From the cell containing the given text, extract its center point as (x, y) coordinate. 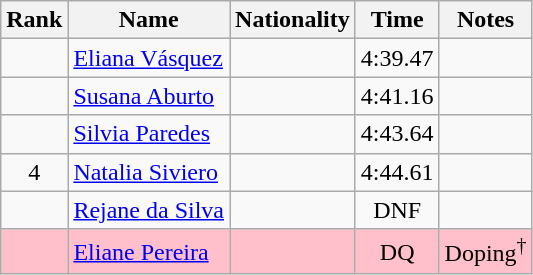
Nationality (293, 20)
4:39.47 (397, 58)
Susana Aburto (149, 96)
Rejane da Silva (149, 210)
Doping† (486, 252)
4:43.64 (397, 134)
DNF (397, 210)
Rank (34, 20)
4 (34, 172)
Eliana Vásquez (149, 58)
DQ (397, 252)
Time (397, 20)
Notes (486, 20)
Silvia Paredes (149, 134)
4:44.61 (397, 172)
Natalia Siviero (149, 172)
4:41.16 (397, 96)
Eliane Pereira (149, 252)
Name (149, 20)
